Search for the cell housing the specified text and yield its [X, Y] center coordinate. 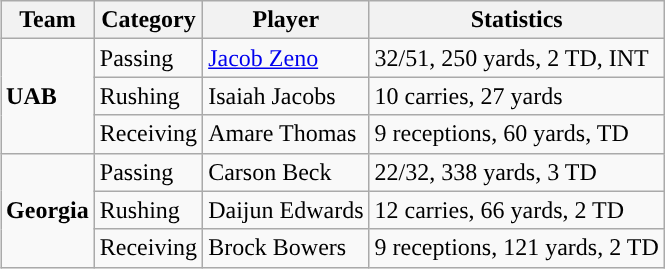
Jacob Zeno [286, 58]
Category [148, 20]
32/51, 250 yards, 2 TD, INT [516, 58]
Amare Thomas [286, 134]
Carson Beck [286, 172]
Georgia [48, 210]
9 receptions, 60 yards, TD [516, 134]
12 carries, 66 yards, 2 TD [516, 210]
Isaiah Jacobs [286, 96]
22/32, 338 yards, 3 TD [516, 172]
Daijun Edwards [286, 210]
10 carries, 27 yards [516, 96]
Player [286, 20]
9 receptions, 121 yards, 2 TD [516, 248]
Team [48, 20]
Statistics [516, 20]
UAB [48, 96]
Brock Bowers [286, 248]
